From the cell containing the given text, extract its center point as (X, Y) coordinate. 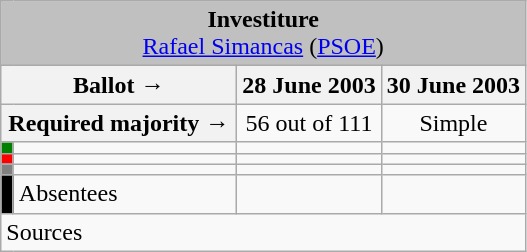
Required majority → (119, 123)
InvestitureRafael Simancas (PSOE) (264, 34)
30 June 2003 (453, 85)
Simple (453, 123)
Ballot → (119, 85)
Sources (264, 232)
56 out of 111 (309, 123)
Absentees (125, 194)
28 June 2003 (309, 85)
